Identify which cell holds the provided text, then report its [X, Y] central coordinate. 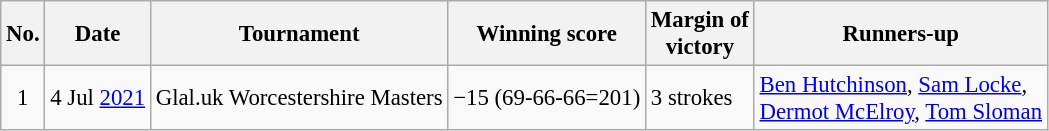
3 strokes [700, 98]
Ben Hutchinson, Sam Locke, Dermot McElroy, Tom Sloman [900, 98]
Winning score [547, 34]
−15 (69-66-66=201) [547, 98]
1 [23, 98]
Tournament [298, 34]
4 Jul 2021 [98, 98]
Date [98, 34]
Runners-up [900, 34]
Margin ofvictory [700, 34]
No. [23, 34]
Glal.uk Worcestershire Masters [298, 98]
